Find where the given text appears and provide that cell's center as [x, y] coordinate. 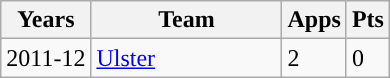
0 [368, 58]
2011-12 [46, 58]
2 [314, 58]
Years [46, 20]
Team [186, 20]
Pts [368, 20]
Apps [314, 20]
Ulster [186, 58]
